Capture the cell that displays the provided text and extract its (x, y) central coordinate. 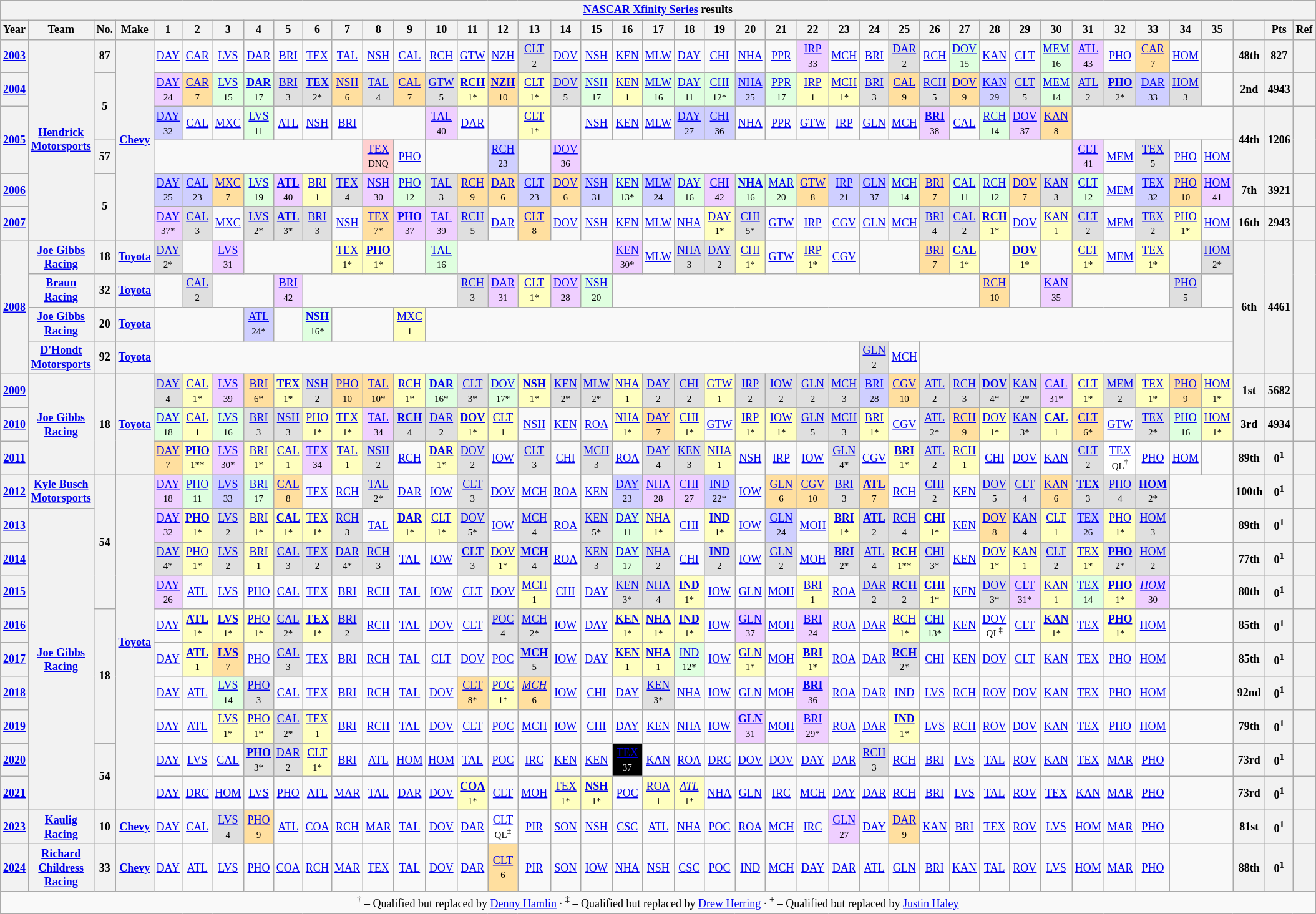
BRI17 (259, 492)
DAR16* (442, 391)
KEN2* (566, 391)
KAN35 (1056, 291)
Team (61, 30)
12 (503, 30)
16th (1249, 223)
MAR20 (781, 190)
CHI27 (690, 492)
CLT4 (1025, 492)
15 (597, 30)
Kyle Busch Motorsports (61, 492)
DOV2 (472, 458)
MXC7 (228, 190)
NHA16 (750, 190)
DAY23 (628, 492)
TAL10* (378, 391)
RCH1 (965, 458)
NHA4 (658, 592)
CAL31* (1056, 391)
HOM30 (1153, 592)
DAY27 (690, 123)
2016 (15, 626)
DAY37* (168, 223)
CLT12 (1088, 190)
DAY17 (628, 559)
2017 (15, 659)
Richard Childress Racing (61, 868)
4 (259, 30)
GTW8 (812, 190)
100th (1249, 492)
LVS30* (228, 458)
RCH2* (904, 659)
GLN1* (750, 659)
MCH2* (534, 626)
PHO37 (409, 223)
POC4 (503, 626)
27 (965, 30)
TAL39 (442, 223)
GTW5 (442, 90)
MEM2 (1120, 391)
80th (1249, 592)
48th (1249, 56)
3 (228, 30)
No. (105, 30)
BRI28 (875, 391)
GTW1 (719, 391)
NSH17 (597, 90)
PHO3 (259, 693)
MEM14 (1056, 90)
DAY25 (168, 190)
HOM41 (1217, 190)
NSH3 (288, 424)
CAL23 (197, 190)
DOV7 (1025, 190)
BRI24 (812, 626)
2943 (1279, 223)
DAY24 (168, 90)
KAN3* (1025, 424)
CLTQL± (503, 827)
2012 (15, 492)
LVS4 (228, 827)
77th (1249, 559)
NSH20 (597, 291)
4943 (1279, 90)
25 (904, 30)
BRI4 (935, 223)
DOV8 (995, 525)
4461 (1279, 307)
30 (1056, 30)
PHO1** (197, 458)
DOV9 (965, 90)
RCH14 (995, 123)
NSH16* (317, 324)
4934 (1279, 424)
ATL3* (288, 223)
NASCAR Xfinity Series results (658, 10)
2024 (15, 868)
RCH10 (995, 291)
DOV4* (995, 391)
BRI42 (288, 291)
LVS31 (228, 257)
8 (378, 30)
DOV6 (566, 190)
TEX4 (348, 190)
2021 (15, 794)
NHA25 (750, 90)
DOV15 (965, 56)
BRI29* (812, 727)
MCH1 (534, 592)
ROA1 (658, 794)
DAR4* (348, 559)
D'Hondt Motorsports (61, 357)
88th (1249, 868)
LVS33 (228, 492)
ATL1 (197, 659)
IND22* (719, 492)
CLT41 (1088, 157)
LVS19 (259, 190)
IRP1 (812, 90)
14 (566, 30)
2007 (15, 223)
CHI5* (750, 223)
LVS2* (259, 223)
IND2 (719, 559)
TEX37 (628, 760)
34 (1186, 30)
DAR9 (904, 827)
MXC1 (409, 324)
26 (935, 30)
PHO3* (259, 760)
TEX7* (378, 223)
PHO4 (1120, 492)
PHO16 (1186, 424)
2005 (15, 140)
RCH1** (904, 559)
COA1* (472, 794)
CAL9 (904, 90)
MCH1* (844, 90)
MCH14 (904, 190)
21 (781, 30)
KAN6 (1056, 492)
Ref (1304, 30)
TAL40 (442, 123)
DOV5* (472, 525)
9 (409, 30)
1 (168, 30)
KEN13* (628, 190)
3921 (1279, 190)
6 (317, 30)
Braun Racing (61, 291)
2011 (15, 458)
NZH (503, 56)
TEXQL† (1120, 458)
KAN1* (1056, 626)
GLN4* (844, 458)
ATL7 (875, 492)
ATL40 (288, 190)
7th (1249, 190)
TEX14 (1088, 592)
LVS14 (228, 693)
31 (1088, 30)
KEN30* (628, 257)
DAY2* (168, 257)
2nd (1249, 90)
2010 (15, 424)
DAY4* (168, 559)
NSH31 (597, 190)
NZH10 (503, 90)
2006 (15, 190)
MEM16 (1056, 56)
1st (1249, 391)
5682 (1279, 391)
TAL1 (348, 458)
GLN6 (781, 492)
2 (197, 30)
MCH5 (534, 659)
NHA2 (658, 559)
17 (658, 30)
PHO5 (1186, 291)
MLW2* (597, 391)
Kaulig Racing (61, 827)
TAL34 (378, 424)
TAL4 (378, 90)
CLT8* (472, 693)
IOW2 (781, 391)
IOW1* (781, 424)
ATL2* (935, 424)
ATL43 (1088, 56)
CHI13* (935, 626)
LVS39 (228, 391)
24 (875, 30)
DOV3* (995, 592)
57 (105, 157)
CLT8 (534, 223)
2023 (15, 827)
TAL3 (442, 190)
RCH23 (503, 157)
TEXDNQ (378, 157)
TEX34 (317, 458)
KAN2* (1025, 391)
2019 (15, 727)
DAR31 (503, 291)
TEX5 (1153, 157)
NHA3 (690, 257)
PPR17 (781, 90)
DOV28 (566, 291)
DAY16 (690, 190)
CLT3* (472, 391)
BRI2 (348, 626)
CAR (197, 56)
CLT6* (1088, 424)
Make (135, 30)
DOV37 (1025, 123)
GLN27 (844, 827)
CHI36 (719, 123)
87 (105, 56)
TAL16 (442, 257)
2003 (15, 56)
BRI2* (844, 559)
† – Qualified but replaced by Denny Hamlin · ‡ – Qualified but replaced by Drew Herring · ± – Qualified but replaced by Justin Haley (658, 903)
13 (534, 30)
Hendrick Motorsports (61, 140)
6th (1249, 307)
DOV36 (566, 157)
RCH2 (904, 592)
92 (105, 357)
CHI12* (719, 90)
IRP2 (750, 391)
Year (15, 30)
TEX32 (1153, 190)
23 (844, 30)
2013 (15, 525)
TAL2* (378, 492)
CHI3* (935, 559)
GLN31 (750, 727)
KEN1* (628, 626)
92nd (1249, 693)
DOVQL‡ (995, 626)
LVS16 (228, 424)
CLT23 (534, 190)
GLN5 (812, 424)
LVS7 (228, 659)
19 (719, 30)
BRI36 (812, 693)
3rd (1249, 424)
2018 (15, 693)
CAL8 (288, 492)
BRI38 (935, 123)
827 (1279, 56)
KAN4 (1025, 525)
NSH30 (378, 190)
MLW16 (658, 90)
GLN24 (781, 525)
NSH6 (348, 90)
29 (1025, 30)
KEN5* (597, 525)
35 (1217, 30)
2009 (15, 391)
MCH6 (534, 693)
CLT5 (1025, 90)
KAN3 (1056, 190)
CLT6 (503, 868)
KAN29 (995, 90)
IRP33 (812, 56)
IND12* (690, 659)
DOV17* (503, 391)
NHA28 (658, 492)
CHI42 (719, 190)
2015 (15, 592)
22 (812, 30)
IRP21 (844, 190)
44th (1249, 140)
BRI6* (259, 391)
LVS11 (259, 123)
CAL11 (965, 190)
MLW24 (658, 190)
TEX26 (1088, 525)
DAR6 (503, 190)
2008 (15, 307)
RCH12 (995, 190)
2020 (15, 760)
TEX1 (317, 727)
DAY26 (168, 592)
11 (472, 30)
28 (995, 30)
KAN8 (1056, 123)
LVS15 (228, 90)
DAY1* (719, 223)
7 (348, 30)
CAL7 (409, 90)
HOM2 (1153, 559)
DAR17 (259, 90)
16 (628, 30)
TEX3 (1088, 492)
ATL4 (875, 559)
79th (1249, 727)
2004 (15, 90)
POC1* (503, 693)
Pts (1279, 30)
ATL24* (259, 324)
CLT31* (1025, 592)
1206 (1279, 140)
PHO12 (409, 190)
81st (1249, 827)
PHO11 (197, 492)
2014 (15, 559)
DAR33 (1153, 90)
